Output the (X, Y) coordinate of the center of the cell containing the given text.  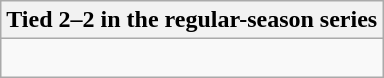
Tied 2–2 in the regular-season series (192, 20)
